Capture the cell that displays the provided text and extract its (X, Y) central coordinate. 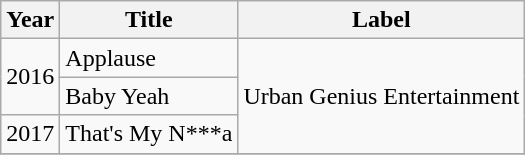
2016 (30, 77)
Label (382, 20)
Year (30, 20)
Urban Genius Entertainment (382, 96)
Title (149, 20)
That's My N***a (149, 134)
Applause (149, 58)
Baby Yeah (149, 96)
2017 (30, 134)
